Search for the cell housing the specified text and yield its [x, y] center coordinate. 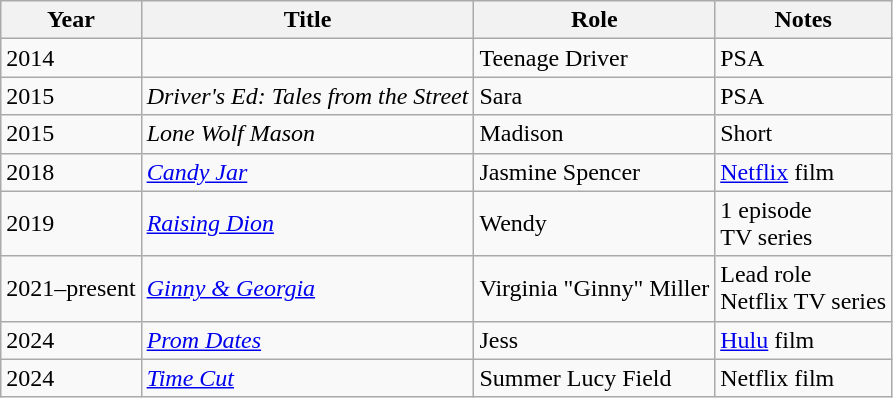
Candy Jar [308, 172]
Role [594, 20]
Lone Wolf Mason [308, 134]
Notes [804, 20]
Title [308, 20]
Time Cut [308, 378]
Jess [594, 340]
2021–present [71, 288]
Ginny & Georgia [308, 288]
Driver's Ed: Tales from the Street [308, 96]
Hulu film [804, 340]
Summer Lucy Field [594, 378]
Short [804, 134]
Wendy [594, 224]
Sara [594, 96]
Teenage Driver [594, 58]
Madison [594, 134]
2019 [71, 224]
Year [71, 20]
1 episode TV series [804, 224]
2014 [71, 58]
Lead role Netflix TV series [804, 288]
Virginia "Ginny" Miller [594, 288]
Raising Dion [308, 224]
Jasmine Spencer [594, 172]
Prom Dates [308, 340]
2018 [71, 172]
